Scan for the cell matching the given text and deliver its [x, y] coordinate at center. 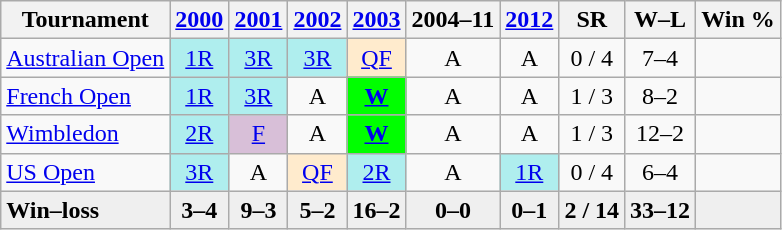
7–4 [660, 58]
2000 [200, 20]
5–2 [318, 210]
9–3 [258, 210]
0–1 [530, 210]
16–2 [376, 210]
Wimbledon [86, 134]
Win–loss [86, 210]
W–L [660, 20]
2 / 14 [592, 210]
0–0 [453, 210]
2003 [376, 20]
US Open [86, 172]
2004–11 [453, 20]
2002 [318, 20]
Tournament [86, 20]
French Open [86, 96]
12–2 [660, 134]
3–4 [200, 210]
Win % [738, 20]
F [258, 134]
6–4 [660, 172]
Australian Open [86, 58]
8–2 [660, 96]
2012 [530, 20]
33–12 [660, 210]
SR [592, 20]
2001 [258, 20]
